Identify which cell holds the provided text, then report its [x, y] central coordinate. 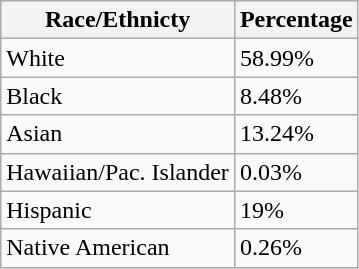
Percentage [296, 20]
0.03% [296, 172]
8.48% [296, 96]
Race/Ethnicty [118, 20]
0.26% [296, 248]
Hispanic [118, 210]
Native American [118, 248]
19% [296, 210]
White [118, 58]
Black [118, 96]
13.24% [296, 134]
Hawaiian/Pac. Islander [118, 172]
Asian [118, 134]
58.99% [296, 58]
